Determine the [x, y] coordinate at the center of the cell enclosing the given text.  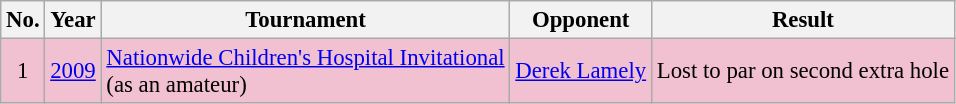
Nationwide Children's Hospital Invitational(as an amateur) [306, 72]
Result [802, 20]
1 [23, 72]
Lost to par on second extra hole [802, 72]
Tournament [306, 20]
Opponent [581, 20]
Derek Lamely [581, 72]
Year [73, 20]
2009 [73, 72]
No. [23, 20]
